From the cell containing the given text, extract its center point as (X, Y) coordinate. 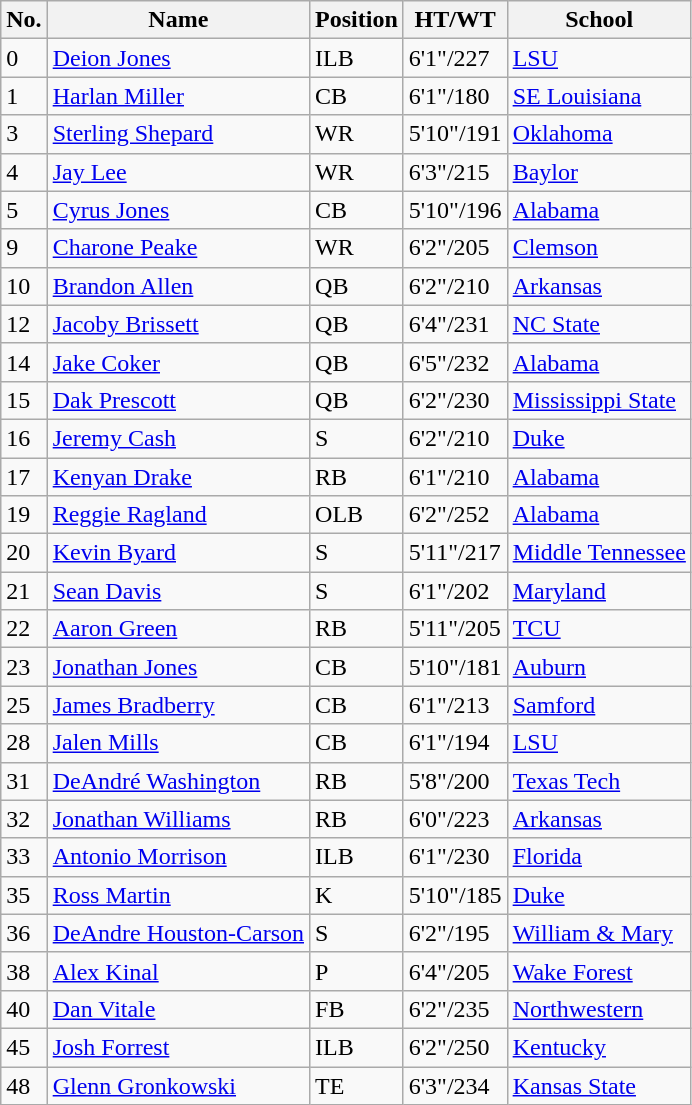
Auburn (599, 667)
Jay Lee (178, 172)
Baylor (599, 172)
Wake Forest (599, 971)
Mississippi State (599, 400)
Harlan Miller (178, 96)
5'10"/191 (455, 134)
Florida (599, 857)
48 (24, 1085)
Kentucky (599, 1047)
38 (24, 971)
28 (24, 743)
Sean Davis (178, 591)
Oklahoma (599, 134)
14 (24, 362)
6'1"/202 (455, 591)
6'1"/194 (455, 743)
Deion Jones (178, 58)
Kansas State (599, 1085)
36 (24, 933)
No. (24, 20)
40 (24, 1009)
22 (24, 629)
Reggie Ragland (178, 515)
Antonio Morrison (178, 857)
35 (24, 895)
16 (24, 438)
45 (24, 1047)
NC State (599, 324)
6'1"/210 (455, 477)
6'2"/205 (455, 248)
Dan Vitale (178, 1009)
Josh Forrest (178, 1047)
6'4"/231 (455, 324)
31 (24, 781)
TE (357, 1085)
12 (24, 324)
4 (24, 172)
Charone Peake (178, 248)
6'3"/215 (455, 172)
Glenn Gronkowski (178, 1085)
23 (24, 667)
Jake Coker (178, 362)
6'3"/234 (455, 1085)
Jonathan Jones (178, 667)
6'1"/227 (455, 58)
Kevin Byard (178, 553)
DeAndré Washington (178, 781)
6'2"/252 (455, 515)
21 (24, 591)
Alex Kinal (178, 971)
6'2"/230 (455, 400)
5'10"/181 (455, 667)
3 (24, 134)
1 (24, 96)
James Bradberry (178, 705)
HT/WT (455, 20)
Cyrus Jones (178, 210)
5'10"/185 (455, 895)
Maryland (599, 591)
William & Mary (599, 933)
32 (24, 819)
6'5"/232 (455, 362)
5'11"/205 (455, 629)
17 (24, 477)
Brandon Allen (178, 286)
Sterling Shepard (178, 134)
Ross Martin (178, 895)
School (599, 20)
9 (24, 248)
20 (24, 553)
Jacoby Brissett (178, 324)
Jeremy Cash (178, 438)
TCU (599, 629)
Name (178, 20)
6'2"/235 (455, 1009)
Samford (599, 705)
5'10"/196 (455, 210)
6'4"/205 (455, 971)
25 (24, 705)
6'2"/250 (455, 1047)
Clemson (599, 248)
Texas Tech (599, 781)
K (357, 895)
Position (357, 20)
6'1"/230 (455, 857)
Dak Prescott (178, 400)
OLB (357, 515)
6'0"/223 (455, 819)
5'8"/200 (455, 781)
5 (24, 210)
19 (24, 515)
DeAndre Houston-Carson (178, 933)
FB (357, 1009)
Jalen Mills (178, 743)
Northwestern (599, 1009)
10 (24, 286)
6'1"/213 (455, 705)
6'1"/180 (455, 96)
15 (24, 400)
Aaron Green (178, 629)
Jonathan Williams (178, 819)
SE Louisiana (599, 96)
5'11"/217 (455, 553)
6'2"/195 (455, 933)
Middle Tennessee (599, 553)
0 (24, 58)
Kenyan Drake (178, 477)
33 (24, 857)
P (357, 971)
